Scan for the cell matching the given text and deliver its [X, Y] coordinate at center. 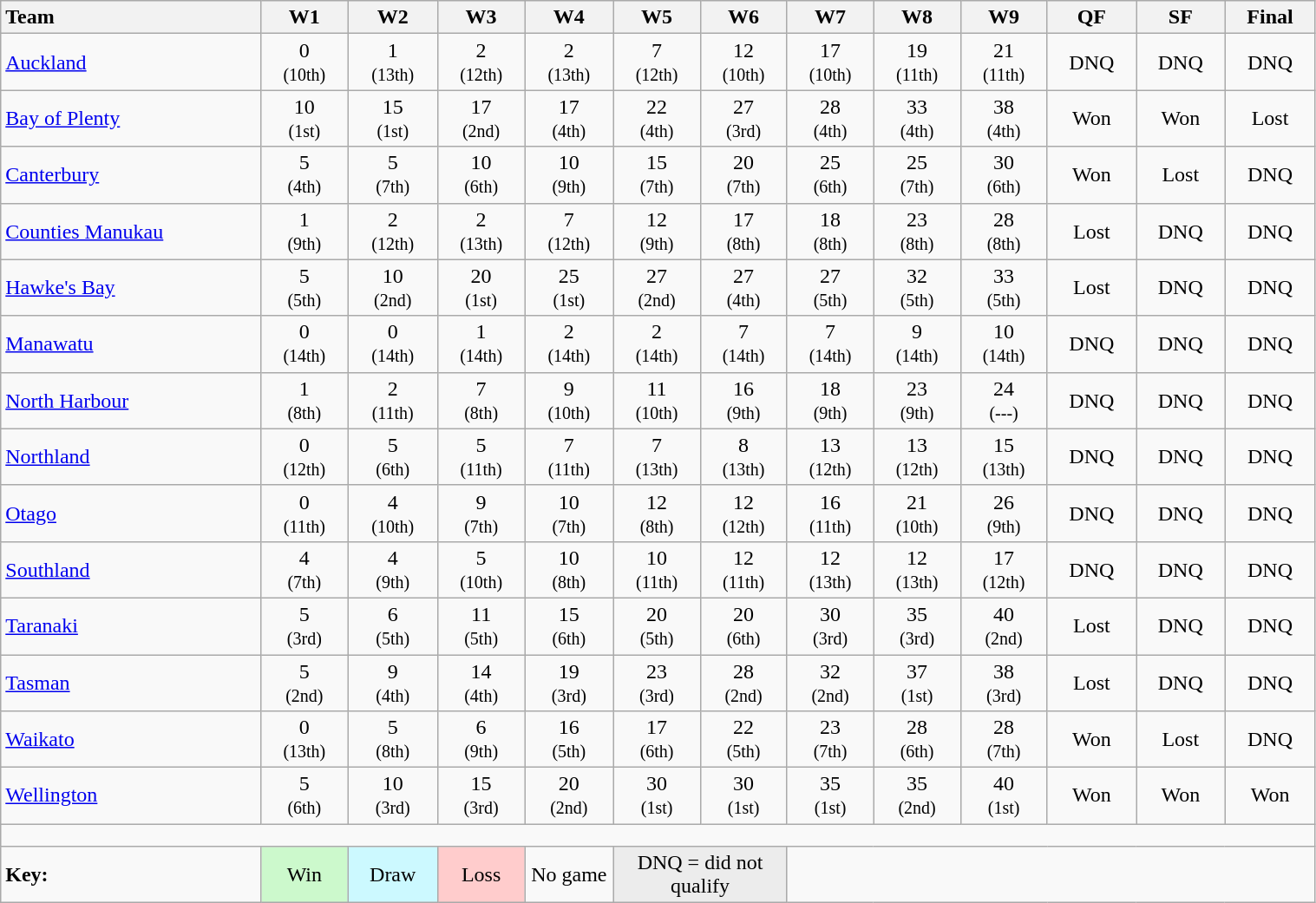
25 (1st) [569, 288]
23 (9th) [917, 401]
0 (10th) [304, 62]
40 (1st) [1004, 796]
5 (11th) [481, 456]
23 (8th) [917, 231]
SF [1181, 17]
Bay of Plenty [131, 118]
1 (13th) [393, 62]
W2 [393, 17]
9 (14th) [917, 344]
Counties Manukau [131, 231]
37 (1st) [917, 682]
30 (6th) [1004, 175]
Loss [481, 874]
25 (6th) [830, 175]
5 (4th) [304, 175]
10 (7th) [569, 514]
W9 [1004, 17]
15 (7th) [657, 175]
Manawatu [131, 344]
35 (1st) [830, 796]
15 (1st) [393, 118]
Waikato [131, 739]
33 (5th) [1004, 288]
7 (13th) [657, 456]
11 (10th) [657, 401]
Final [1270, 17]
6 (9th) [481, 739]
W1 [304, 17]
Auckland [131, 62]
11 (5th) [481, 626]
22 (4th) [657, 118]
10 (1st) [304, 118]
28 (7th) [1004, 739]
15 (6th) [569, 626]
16 (11th) [830, 514]
38 (4th) [1004, 118]
Wellington [131, 796]
Win [304, 874]
9 (4th) [393, 682]
21 (10th) [917, 514]
17 (8th) [743, 231]
8 (13th) [743, 456]
28 (6th) [917, 739]
20 (5th) [657, 626]
17 (12th) [1004, 569]
Northland [131, 456]
10 (8th) [569, 569]
1 (8th) [304, 401]
32 (5th) [917, 288]
38 (3rd) [1004, 682]
19 (3rd) [569, 682]
23 (7th) [830, 739]
12 (9th) [657, 231]
17 (2nd) [481, 118]
12 (10th) [743, 62]
7 (11th) [569, 456]
12 (11th) [743, 569]
2 (11th) [393, 401]
W7 [830, 17]
25 (7th) [917, 175]
5 (10th) [481, 569]
18 (9th) [830, 401]
35 (3rd) [917, 626]
W8 [917, 17]
Otago [131, 514]
North Harbour [131, 401]
18 (8th) [830, 231]
5 (5th) [304, 288]
32 (2nd) [830, 682]
0 (13th) [304, 739]
5 (7th) [393, 175]
QF [1091, 17]
W4 [569, 17]
W3 [481, 17]
30 (3rd) [830, 626]
27 (3rd) [743, 118]
W5 [657, 17]
17 (4th) [569, 118]
14 (4th) [481, 682]
20 (2nd) [569, 796]
20 (6th) [743, 626]
1 (14th) [481, 344]
Key: [131, 874]
22 (5th) [743, 739]
Hawke's Bay [131, 288]
33 (4th) [917, 118]
17 (10th) [830, 62]
10 (11th) [657, 569]
0 (11th) [304, 514]
10 (3rd) [393, 796]
Draw [393, 874]
19 (11th) [917, 62]
26 (9th) [1004, 514]
10 (14th) [1004, 344]
28 (8th) [1004, 231]
5 (3rd) [304, 626]
9 (10th) [569, 401]
20 (1st) [481, 288]
4 (7th) [304, 569]
1 (9th) [304, 231]
Taranaki [131, 626]
5 (8th) [393, 739]
40 (2nd) [1004, 626]
Tasman [131, 682]
9 (7th) [481, 514]
28 (4th) [830, 118]
12 (12th) [743, 514]
7 (8th) [481, 401]
10 (2nd) [393, 288]
16 (9th) [743, 401]
20 (7th) [743, 175]
10 (6th) [481, 175]
24 (---) [1004, 401]
4 (9th) [393, 569]
27 (4th) [743, 288]
28 (2nd) [743, 682]
6 (5th) [393, 626]
15 (3rd) [481, 796]
17 (6th) [657, 739]
0 (12th) [304, 456]
10 (9th) [569, 175]
4 (10th) [393, 514]
Southland [131, 569]
Team [131, 17]
No game [569, 874]
27 (5th) [830, 288]
12 (8th) [657, 514]
35 (2nd) [917, 796]
21 (11th) [1004, 62]
23 (3rd) [657, 682]
Canterbury [131, 175]
W6 [743, 17]
5 (2nd) [304, 682]
27 (2nd) [657, 288]
15 (13th) [1004, 456]
DNQ = did not qualify [700, 874]
16 (5th) [569, 739]
